Return (X, Y) of the center of cell containing provided text 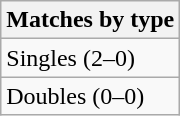
Doubles (0–0) (90, 96)
Matches by type (90, 20)
Singles (2–0) (90, 58)
